Determine the (x, y) coordinate at the center of the cell enclosing the given text.  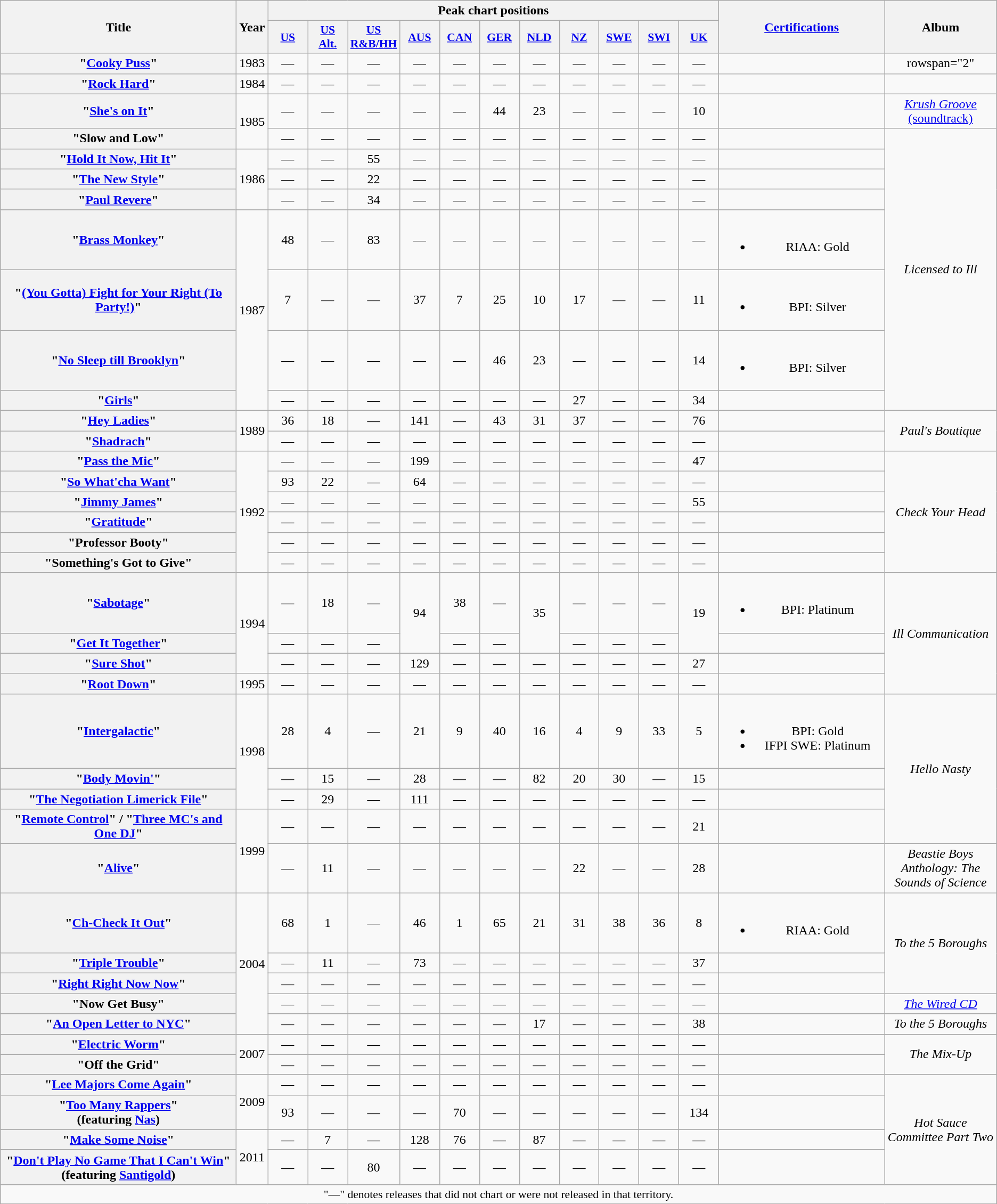
"Triple Trouble" (118, 963)
"Root Down" (118, 684)
SWE (619, 37)
83 (374, 240)
Beastie Boys Anthology: The Sounds of Science (941, 868)
"Get It Together" (118, 643)
5 (699, 731)
1994 (252, 623)
"Don't Play No Game That I Can't Win"(featuring Santigold) (118, 1167)
29 (328, 799)
"Lee Majors Come Again" (118, 1085)
1984 (252, 84)
"The Negotiation Limerick File" (118, 799)
"Make Some Noise" (118, 1140)
Album (941, 27)
199 (420, 461)
AUS (420, 37)
1989 (252, 431)
"Sabotage" (118, 603)
2011 (252, 1157)
"Too Many Rappers"(featuring Nas) (118, 1112)
Krush Groove (soundtrack) (941, 111)
1992 (252, 512)
"Paul Revere" (118, 199)
30 (619, 778)
"Electric Worm" (118, 1044)
20 (579, 778)
134 (699, 1112)
GER (500, 37)
"Sure Shot" (118, 663)
Year (252, 27)
141 (420, 421)
"Now Get Busy" (118, 1004)
2007 (252, 1054)
"Jimmy James" (118, 502)
68 (288, 923)
Hello Nasty (941, 768)
73 (420, 963)
"Pass the Mic" (118, 461)
"She's on It" (118, 111)
"Right Right Now Now" (118, 983)
USR&B/HH (374, 37)
1995 (252, 684)
"—" denotes releases that did not chart or were not released in that territory. (498, 1194)
Paul's Boutique (941, 431)
"Something's Got to Give" (118, 563)
40 (500, 731)
"Girls" (118, 401)
Certifications (802, 27)
"Body Movin'" (118, 778)
Title (118, 27)
16 (539, 731)
94 (420, 613)
1987 (252, 310)
80 (374, 1167)
CAN (459, 37)
"(You Gotta) Fight for Your Right (To Party!)" (118, 299)
"Brass Monkey" (118, 240)
70 (459, 1112)
128 (420, 1140)
48 (288, 240)
"Gratitude" (118, 522)
"Cooky Puss" (118, 63)
33 (659, 731)
44 (500, 111)
USAlt. (328, 37)
BPI: GoldIFPI SWE: Platinum (802, 731)
"Intergalactic" (118, 731)
1983 (252, 63)
"An Open Letter to NYC" (118, 1024)
rowspan="2" (941, 63)
"So What'cha Want" (118, 482)
87 (539, 1140)
Licensed to Ill (941, 270)
"Alive" (118, 868)
1986 (252, 179)
64 (420, 482)
The Mix-Up (941, 1054)
"Off the Grid" (118, 1064)
129 (420, 663)
47 (699, 461)
"Hold It Now, Hit It" (118, 159)
65 (500, 923)
2004 (252, 963)
BPI: Platinum (802, 603)
1998 (252, 751)
2009 (252, 1102)
US (288, 37)
35 (539, 613)
Check Your Head (941, 512)
"No Sleep till Brooklyn" (118, 360)
Ill Communication (941, 633)
"Remote Control" / "Three MC's and One DJ" (118, 827)
1985 (252, 121)
25 (500, 299)
NLD (539, 37)
The Wired CD (941, 1004)
Peak chart positions (493, 11)
"Shadrach" (118, 441)
SWI (659, 37)
"Slow and Low" (118, 139)
NZ (579, 37)
8 (699, 923)
111 (420, 799)
19 (699, 613)
1999 (252, 851)
"Professor Booty" (118, 542)
UK (699, 37)
"Hey Ladies" (118, 421)
Hot Sauce Committee Part Two (941, 1129)
"Ch-Check It Out" (118, 923)
"Rock Hard" (118, 84)
"The New Style" (118, 179)
82 (539, 778)
43 (500, 421)
14 (699, 360)
